Output the [X, Y] coordinate of the center of the cell containing the given text.  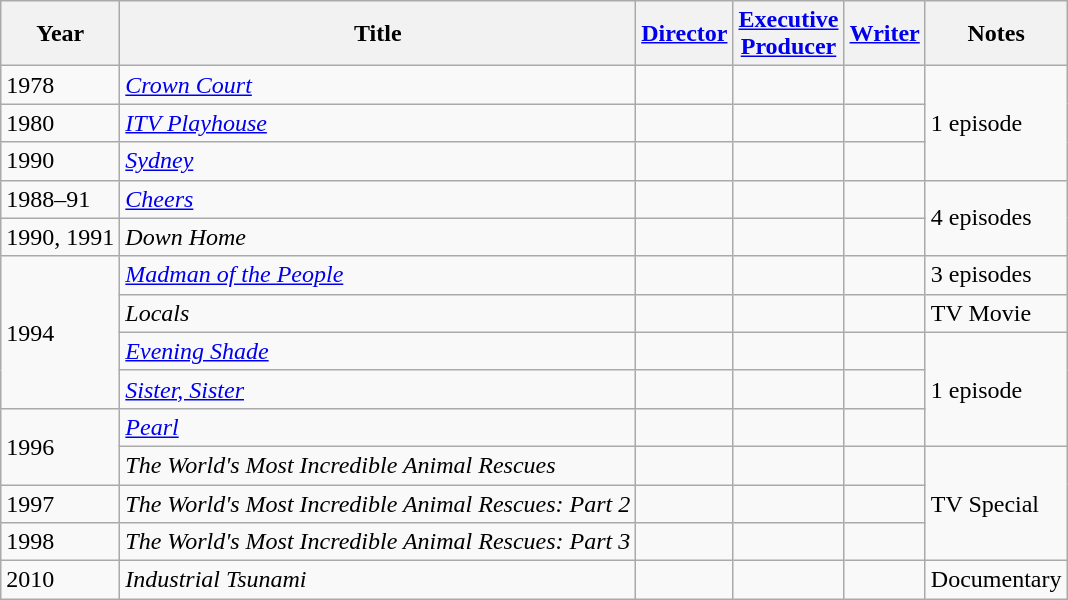
1996 [60, 446]
Year [60, 34]
Evening Shade [378, 351]
TV Movie [996, 313]
3 episodes [996, 275]
ExecutiveProducer [788, 34]
Crown Court [378, 85]
1990 [60, 161]
Sydney [378, 161]
Industrial Tsunami [378, 580]
4 episodes [996, 218]
1988–91 [60, 199]
1980 [60, 123]
Locals [378, 313]
Madman of the People [378, 275]
1994 [60, 332]
The World's Most Incredible Animal Rescues: Part 3 [378, 542]
1998 [60, 542]
Notes [996, 34]
Title [378, 34]
Down Home [378, 237]
1990, 1991 [60, 237]
Sister, Sister [378, 389]
The World's Most Incredible Animal Rescues: Part 2 [378, 503]
TV Special [996, 503]
ITV Playhouse [378, 123]
Pearl [378, 427]
2010 [60, 580]
The World's Most Incredible Animal Rescues [378, 465]
1978 [60, 85]
Cheers [378, 199]
Director [684, 34]
1997 [60, 503]
Writer [884, 34]
Documentary [996, 580]
